Scan for the cell matching the given text and deliver its [X, Y] coordinate at center. 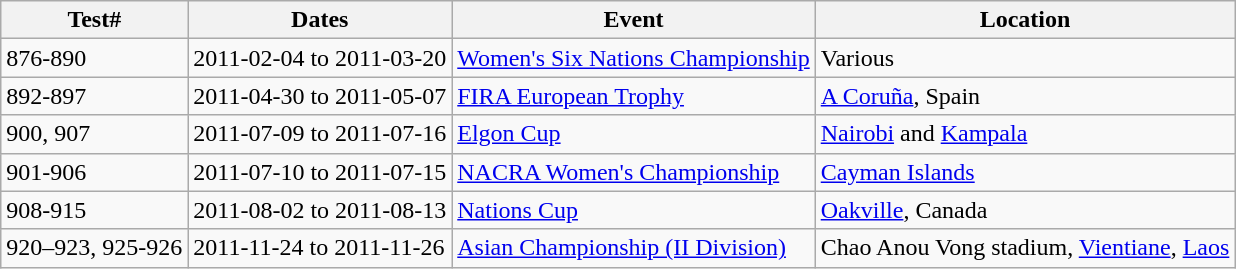
2011-07-09 to 2011-07-16 [320, 134]
Elgon Cup [634, 134]
900, 907 [94, 134]
Cayman Islands [1025, 172]
Nations Cup [634, 210]
Test# [94, 20]
Dates [320, 20]
2011-07-10 to 2011-07-15 [320, 172]
A Coruña, Spain [1025, 96]
Nairobi and Kampala [1025, 134]
908-915 [94, 210]
Oakville, Canada [1025, 210]
2011-08-02 to 2011-08-13 [320, 210]
Event [634, 20]
2011-04-30 to 2011-05-07 [320, 96]
901-906 [94, 172]
Asian Championship (II Division) [634, 248]
NACRA Women's Championship [634, 172]
Location [1025, 20]
920–923, 925-926 [94, 248]
Chao Anou Vong stadium, Vientiane, Laos [1025, 248]
892-897 [94, 96]
2011-11-24 to 2011-11-26 [320, 248]
Women's Six Nations Championship [634, 58]
876-890 [94, 58]
Various [1025, 58]
FIRA European Trophy [634, 96]
2011-02-04 to 2011-03-20 [320, 58]
